Determine the [x, y] coordinate at the center of the cell enclosing the given text.  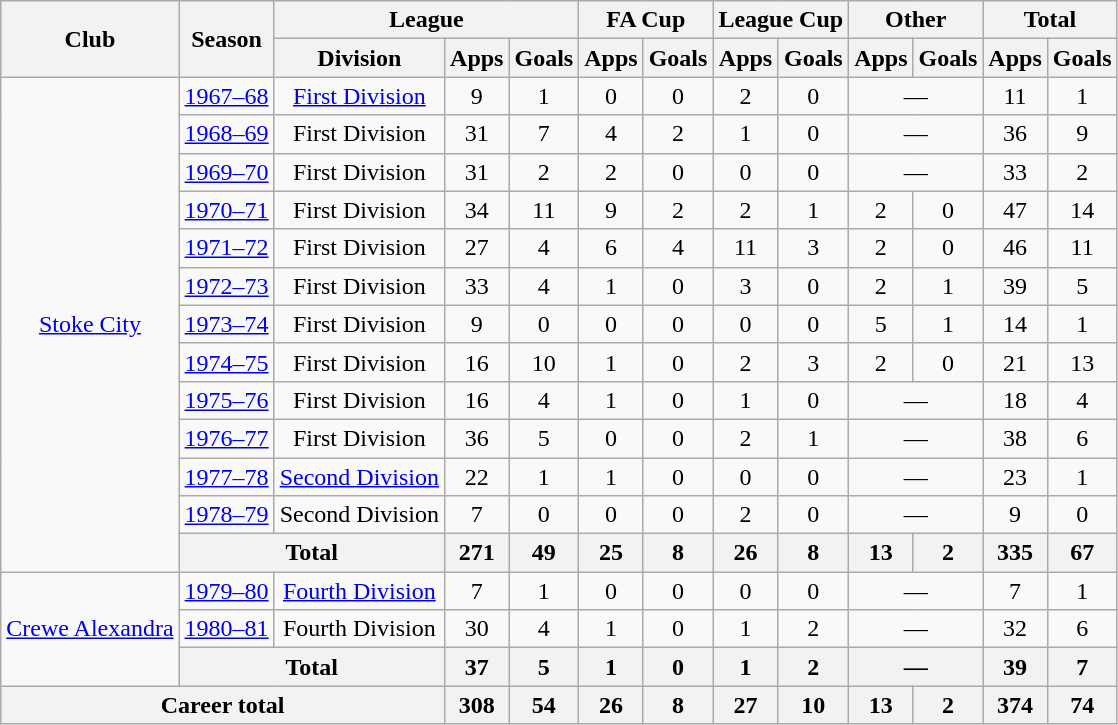
Stoke City [90, 324]
League [426, 20]
46 [1015, 248]
Career total [223, 705]
271 [477, 553]
1967–68 [226, 96]
1974–75 [226, 362]
1970–71 [226, 210]
Club [90, 39]
22 [477, 477]
1980–81 [226, 629]
Crewe Alexandra [90, 629]
308 [477, 705]
23 [1015, 477]
1969–70 [226, 172]
1968–69 [226, 134]
335 [1015, 553]
37 [477, 667]
49 [544, 553]
1975–76 [226, 400]
1972–73 [226, 286]
Season [226, 39]
74 [1082, 705]
1978–79 [226, 515]
1973–74 [226, 324]
67 [1082, 553]
374 [1015, 705]
1979–80 [226, 591]
FA Cup [646, 20]
1976–77 [226, 438]
30 [477, 629]
18 [1015, 400]
32 [1015, 629]
34 [477, 210]
21 [1015, 362]
1971–72 [226, 248]
38 [1015, 438]
Division [359, 58]
47 [1015, 210]
54 [544, 705]
1977–78 [226, 477]
25 [611, 553]
League Cup [781, 20]
Other [916, 20]
